Locate the cell with the specified text and output its [x, y] center coordinate. 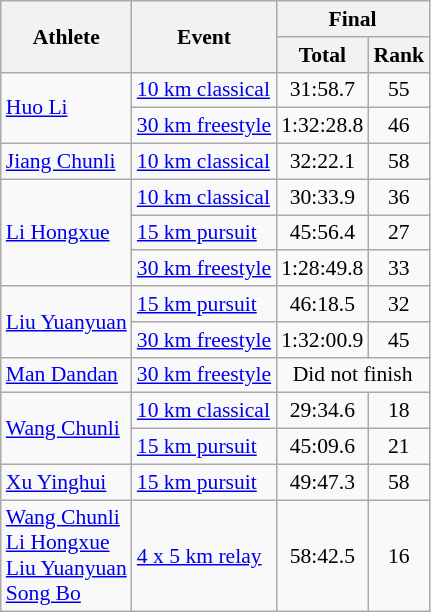
Total [322, 55]
16 [398, 556]
32:22.1 [322, 162]
Jiang Chunli [66, 162]
29:34.6 [322, 411]
Man Dandan [66, 375]
Rank [398, 55]
1:32:00.9 [322, 340]
45:09.6 [322, 447]
Wang Chunli [66, 428]
Xu Yinghui [66, 482]
46:18.5 [322, 304]
1:32:28.8 [322, 126]
Athlete [66, 36]
32 [398, 304]
1:28:49.8 [322, 269]
49:47.3 [322, 482]
21 [398, 447]
46 [398, 126]
36 [398, 197]
Li Hongxue [66, 232]
45 [398, 340]
30:33.9 [322, 197]
Did not finish [352, 375]
Final [352, 19]
27 [398, 233]
Huo Li [66, 108]
58:42.5 [322, 556]
33 [398, 269]
31:58.7 [322, 90]
45:56.4 [322, 233]
Liu Yuanyuan [66, 322]
4 x 5 km relay [204, 556]
18 [398, 411]
Event [204, 36]
55 [398, 90]
Wang ChunliLi HongxueLiu YuanyuanSong Bo [66, 556]
